Pinpoint the cell where the given text exists, returning its [x, y] midpoint coordinate. 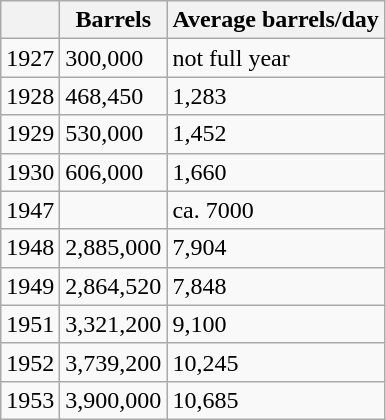
ca. 7000 [276, 210]
10,685 [276, 400]
1949 [30, 286]
300,000 [114, 58]
1,452 [276, 134]
3,900,000 [114, 400]
530,000 [114, 134]
not full year [276, 58]
7,904 [276, 248]
2,864,520 [114, 286]
9,100 [276, 324]
2,885,000 [114, 248]
7,848 [276, 286]
1,283 [276, 96]
3,321,200 [114, 324]
468,450 [114, 96]
1953 [30, 400]
1952 [30, 362]
606,000 [114, 172]
1930 [30, 172]
1948 [30, 248]
Average barrels/day [276, 20]
1,660 [276, 172]
1927 [30, 58]
10,245 [276, 362]
Barrels [114, 20]
1951 [30, 324]
1929 [30, 134]
3,739,200 [114, 362]
1947 [30, 210]
1928 [30, 96]
